Extract the [x, y] coordinate from the center of the cell holding the provided text.  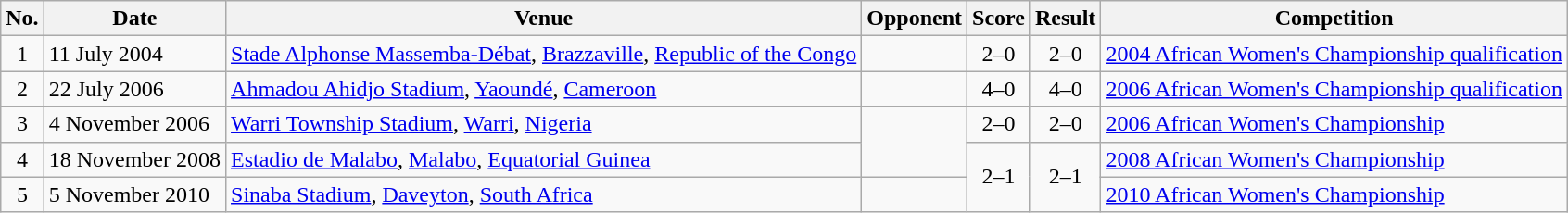
2 [22, 89]
5 November 2010 [134, 194]
2006 African Women's Championship qualification [1334, 89]
Stade Alphonse Massemba-Débat, Brazzaville, Republic of the Congo [544, 54]
18 November 2008 [134, 159]
Estadio de Malabo, Malabo, Equatorial Guinea [544, 159]
Date [134, 19]
Score [999, 19]
4 November 2006 [134, 124]
11 July 2004 [134, 54]
Venue [544, 19]
5 [22, 194]
No. [22, 19]
2006 African Women's Championship [1334, 124]
Warri Township Stadium, Warri, Nigeria [544, 124]
2008 African Women's Championship [1334, 159]
1 [22, 54]
4 [22, 159]
Opponent [915, 19]
22 July 2006 [134, 89]
2010 African Women's Championship [1334, 194]
Sinaba Stadium, Daveyton, South Africa [544, 194]
2004 African Women's Championship qualification [1334, 54]
3 [22, 124]
Result [1065, 19]
Competition [1334, 19]
Ahmadou Ahidjo Stadium, Yaoundé, Cameroon [544, 89]
